Locate the cell with the specified text and output its (x, y) center coordinate. 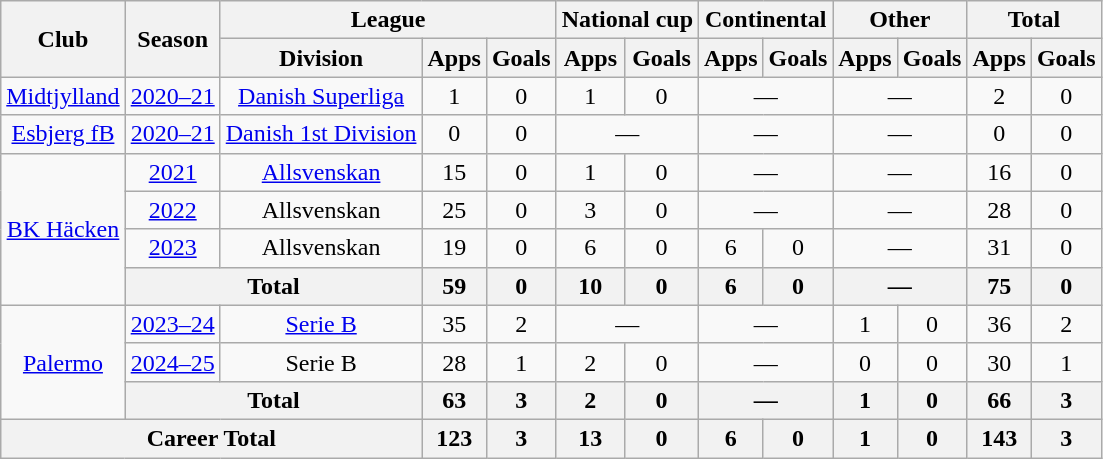
Esbjerg fB (63, 134)
Season (172, 39)
Danish Superliga (321, 96)
75 (999, 286)
143 (999, 438)
Continental (766, 20)
31 (999, 248)
Midtjylland (63, 96)
36 (999, 324)
25 (454, 210)
2022 (172, 210)
2024–25 (172, 362)
BK Häcken (63, 229)
Other (900, 20)
19 (454, 248)
2021 (172, 172)
123 (454, 438)
59 (454, 286)
Division (321, 58)
15 (454, 172)
2023 (172, 248)
66 (999, 400)
35 (454, 324)
13 (590, 438)
Career Total (212, 438)
2023–24 (172, 324)
63 (454, 400)
Club (63, 39)
10 (590, 286)
National cup (627, 20)
Palermo (63, 362)
Danish 1st Division (321, 134)
30 (999, 362)
16 (999, 172)
League (388, 20)
